Detect which cell encompasses the target text, then output its (X, Y) center coordinate. 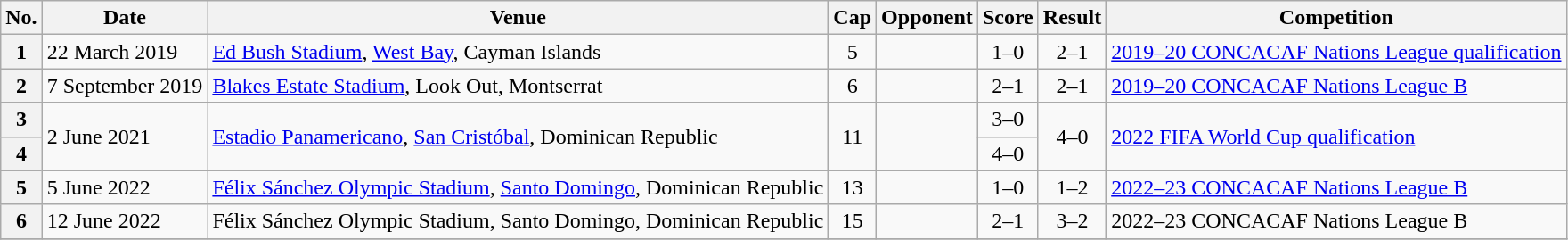
12 June 2022 (125, 221)
3–0 (1008, 120)
15 (853, 221)
2019–20 CONCACAF Nations League B (1336, 86)
2 June 2021 (125, 137)
Cap (853, 18)
Date (125, 18)
5 June 2022 (125, 187)
3–2 (1072, 221)
2 (21, 86)
4 (21, 153)
1 (21, 52)
1–2 (1072, 187)
7 September 2019 (125, 86)
Score (1008, 18)
No. (21, 18)
Competition (1336, 18)
Ed Bush Stadium, West Bay, Cayman Islands (519, 52)
22 March 2019 (125, 52)
13 (853, 187)
11 (853, 137)
Blakes Estate Stadium, Look Out, Montserrat (519, 86)
2022 FIFA World Cup qualification (1336, 137)
Venue (519, 18)
Result (1072, 18)
2019–20 CONCACAF Nations League qualification (1336, 52)
Estadio Panamericano, San Cristóbal, Dominican Republic (519, 137)
Opponent (927, 18)
3 (21, 120)
